Output the [X, Y] coordinate of the center of the cell containing the given text.  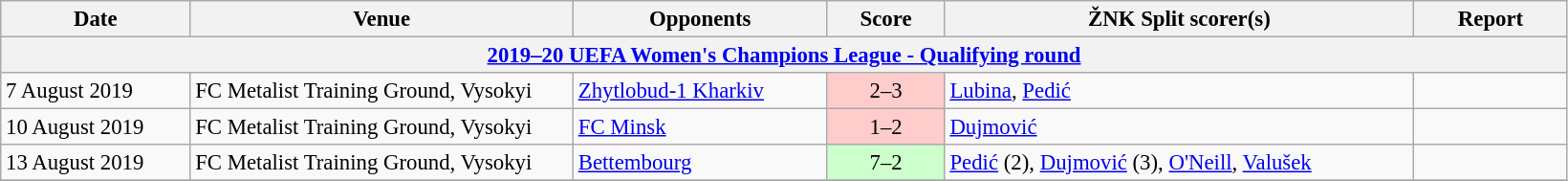
Report [1492, 19]
Venue [382, 19]
1–2 [885, 127]
2–3 [885, 91]
10 August 2019 [96, 127]
7–2 [885, 163]
7 August 2019 [96, 91]
Opponents [700, 19]
ŽNK Split scorer(s) [1180, 19]
2019–20 UEFA Women's Champions League - Qualifying round [784, 56]
Pedić (2), Dujmović (3), O'Neill, Valušek [1180, 163]
13 August 2019 [96, 163]
Bettembourg [700, 163]
FC Minsk [700, 127]
Dujmović [1180, 127]
Zhytlobud-1 Kharkiv [700, 91]
Lubina, Pedić [1180, 91]
Score [885, 19]
Date [96, 19]
